Detect which cell encompasses the target text, then output its [x, y] center coordinate. 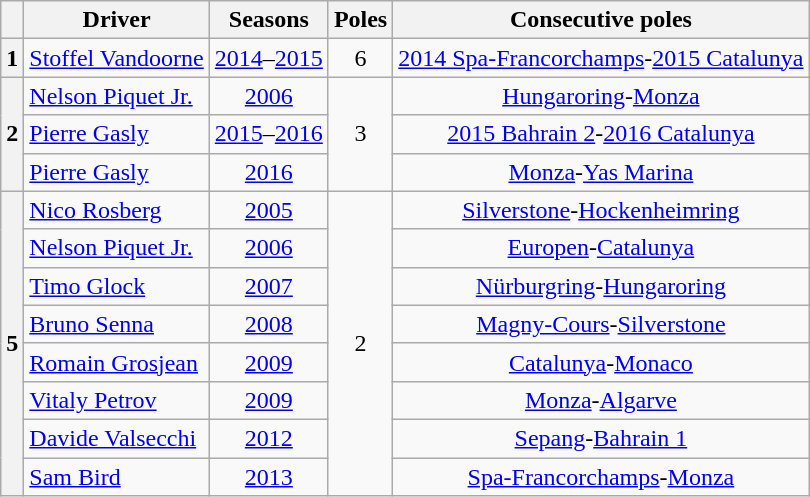
Romain Grosjean [116, 362]
Hungaroring-Monza [601, 96]
Spa-Francorchamps-Monza [601, 477]
Vitaly Petrov [116, 400]
Timo Glock [116, 286]
Monza-Yas Marina [601, 172]
3 [360, 134]
Consecutive poles [601, 20]
2005 [268, 210]
Monza-Algarve [601, 400]
2013 [268, 477]
Poles [360, 20]
Bruno Senna [116, 324]
Sam Bird [116, 477]
Europen-Catalunya [601, 248]
Seasons [268, 20]
2015–2016 [268, 134]
Sepang-Bahrain 1 [601, 438]
Nico Rosberg [116, 210]
2014 Spa-Francorchamps-2015 Catalunya [601, 58]
1 [12, 58]
6 [360, 58]
2012 [268, 438]
2015 Bahrain 2-2016 Catalunya [601, 134]
Driver [116, 20]
5 [12, 343]
2007 [268, 286]
Stoffel Vandoorne [116, 58]
Davide Valsecchi [116, 438]
Nürburgring-Hungaroring [601, 286]
2008 [268, 324]
Catalunya-Monaco [601, 362]
2014–2015 [268, 58]
Magny-Cours-Silverstone [601, 324]
2016 [268, 172]
Silverstone-Hockenheimring [601, 210]
